Search for the cell housing the specified text and yield its [X, Y] center coordinate. 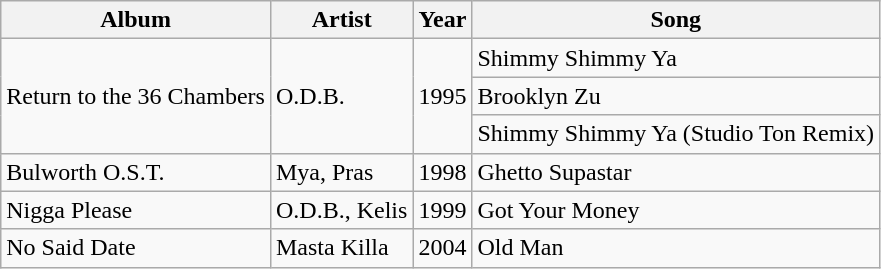
Brooklyn Zu [676, 96]
No Said Date [136, 248]
Old Man [676, 248]
Bulworth O.S.T. [136, 172]
Masta Killa [341, 248]
Return to the 36 Chambers [136, 96]
2004 [442, 248]
1995 [442, 96]
1999 [442, 210]
O.D.B., Kelis [341, 210]
Artist [341, 20]
Album [136, 20]
Ghetto Supastar [676, 172]
Nigga Please [136, 210]
O.D.B. [341, 96]
Shimmy Shimmy Ya (Studio Ton Remix) [676, 134]
Year [442, 20]
Shimmy Shimmy Ya [676, 58]
Got Your Money [676, 210]
Song [676, 20]
Mya, Pras [341, 172]
1998 [442, 172]
